Extract the (x, y) coordinate from the center of the cell holding the provided text.  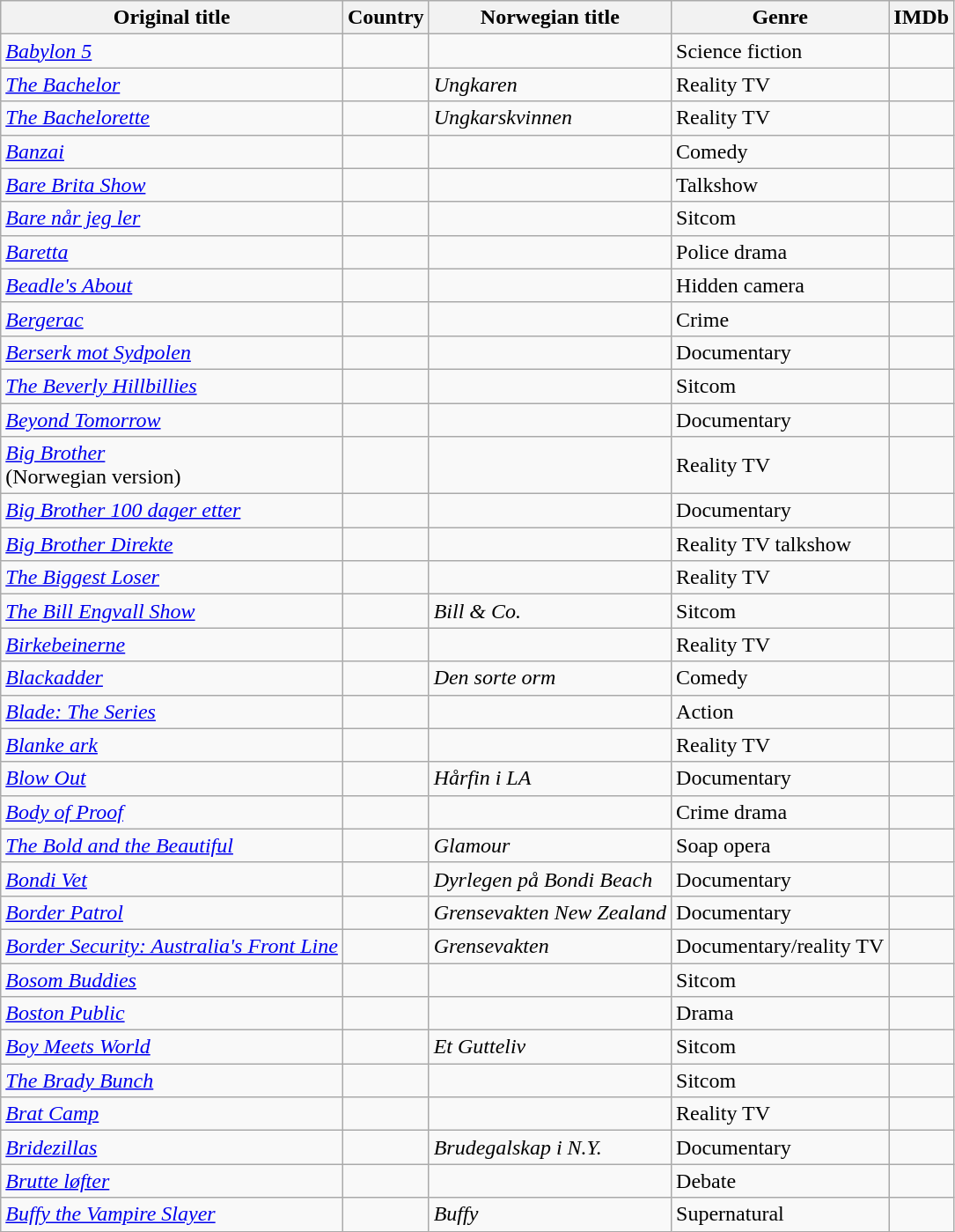
Border Patrol (173, 912)
Buffy (549, 1214)
Bill & Co. (549, 611)
Beyond Tomorrow (173, 420)
Buffy the Vampire Slayer (173, 1214)
The Biggest Loser (173, 578)
The Bachelor (173, 85)
Birkebeinerne (173, 645)
Bare når jeg ler (173, 218)
Blade: The Series (173, 712)
Debate (780, 1181)
IMDb (922, 18)
Boy Meets World (173, 1047)
Bondi Vet (173, 879)
The Bold and the Beautiful (173, 845)
Crime (780, 319)
Et Gutteliv (549, 1047)
Hidden camera (780, 285)
Bosom Buddies (173, 980)
Supernatural (780, 1214)
Blanke ark (173, 745)
Bare Brita Show (173, 185)
Boston Public (173, 1014)
Original title (173, 18)
Grensevakten New Zealand (549, 912)
Bergerac (173, 319)
Baretta (173, 252)
Reality TV talkshow (780, 544)
Norwegian title (549, 18)
Country (386, 18)
Body of Proof (173, 812)
The Beverly Hillbillies (173, 386)
Dyrlegen på Bondi Beach (549, 879)
Genre (780, 18)
The Bill Engvall Show (173, 611)
The Brady Bunch (173, 1081)
Soap opera (780, 845)
Ungkaren (549, 85)
Babylon 5 (173, 51)
Crime drama (780, 812)
Den sorte orm (549, 678)
Big Brother Direkte (173, 544)
Science fiction (780, 51)
Ungkarskvinnen (549, 118)
Big Brother 100 dager etter (173, 511)
Grensevakten (549, 946)
Beadle's About (173, 285)
Brutte løfter (173, 1181)
Brat Camp (173, 1114)
The Bachelorette (173, 118)
Drama (780, 1014)
Documentary/reality TV (780, 946)
Banzai (173, 151)
Blackadder (173, 678)
Border Security: Australia's Front Line (173, 946)
Big Brother (Norwegian version) (173, 465)
Bridezillas (173, 1147)
Berserk mot Sydpolen (173, 352)
Brudegalskap i N.Y. (549, 1147)
Police drama (780, 252)
Action (780, 712)
Talkshow (780, 185)
Hårfin i LA (549, 778)
Glamour (549, 845)
Blow Out (173, 778)
